Capture the cell that displays the provided text and extract its [x, y] central coordinate. 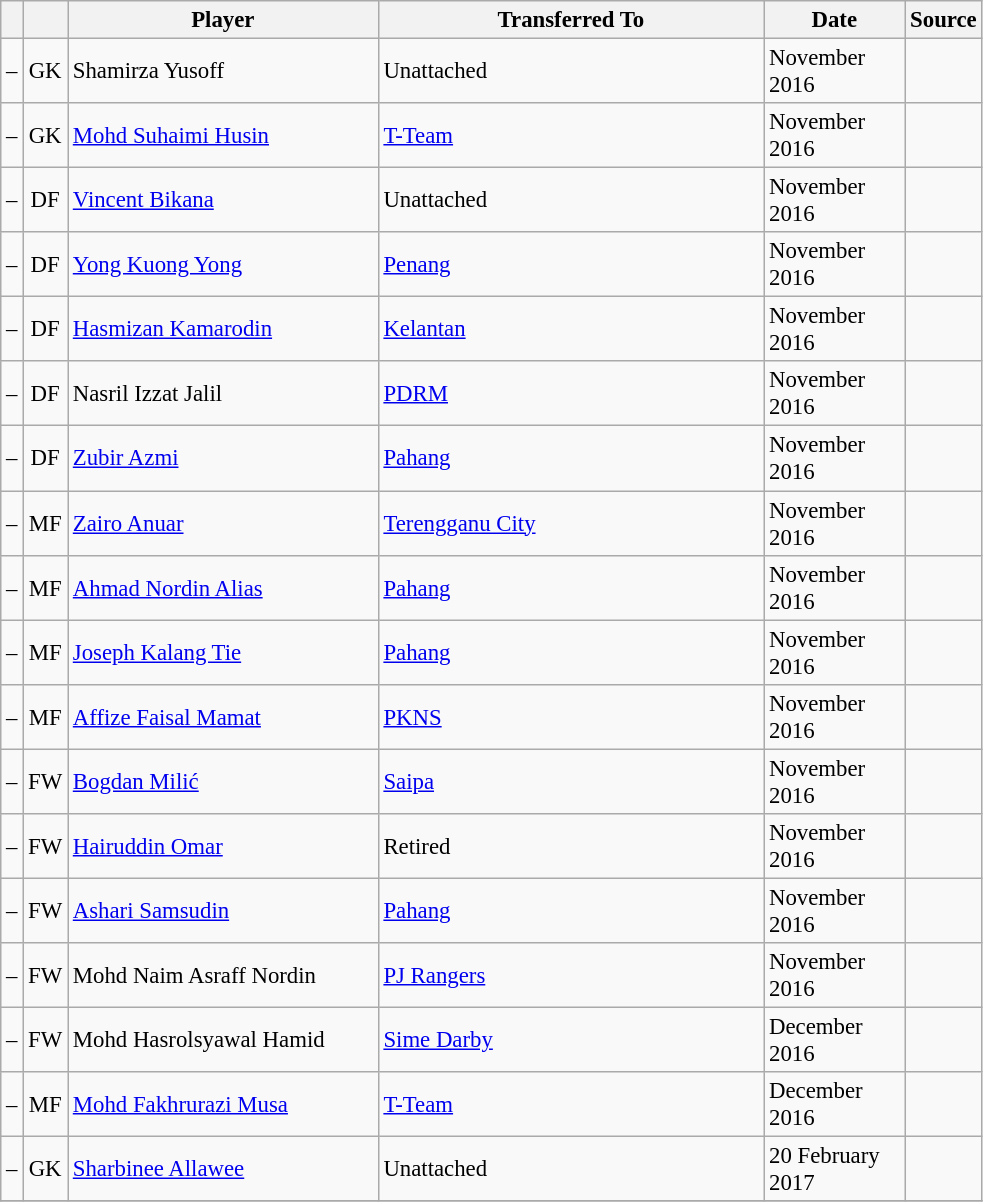
Joseph Kalang Tie [224, 652]
Shamirza Yusoff [224, 72]
Mohd Fakhrurazi Musa [224, 1104]
Yong Kuong Yong [224, 264]
Saipa [571, 782]
Transferred To [571, 20]
PDRM [571, 394]
Affize Faisal Mamat [224, 716]
Sime Darby [571, 1040]
Penang [571, 264]
Bogdan Milić [224, 782]
Source [944, 20]
Mohd Hasrolsyawal Hamid [224, 1040]
Hairuddin Omar [224, 846]
Kelantan [571, 330]
Mohd Suhaimi Husin [224, 136]
Sharbinee Allawee [224, 1170]
20 February 2017 [834, 1170]
Ahmad Nordin Alias [224, 588]
Hasmizan Kamarodin [224, 330]
Nasril Izzat Jalil [224, 394]
Zairo Anuar [224, 524]
Ashari Samsudin [224, 910]
Date [834, 20]
Mohd Naim Asraff Nordin [224, 976]
Terengganu City [571, 524]
PKNS [571, 716]
Zubir Azmi [224, 458]
Player [224, 20]
Vincent Bikana [224, 200]
PJ Rangers [571, 976]
Retired [571, 846]
